Return (x, y) of the center of cell containing provided text 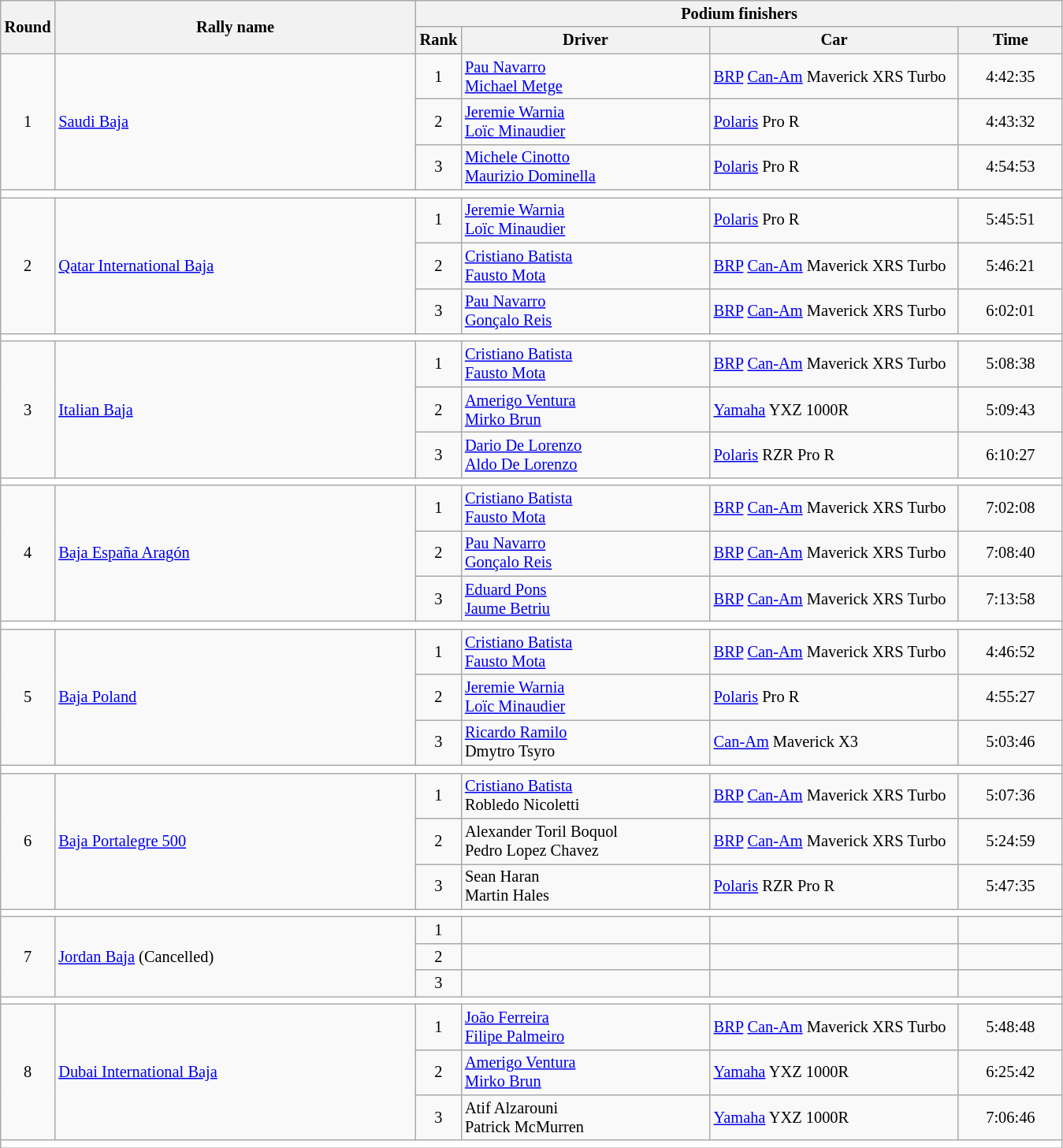
Car (834, 40)
Eduard Pons Jaume Betriu (585, 599)
6 (28, 841)
João Ferreira Filipe Palmeiro (585, 1027)
Saudi Baja (235, 121)
Atif Alzarouni Patrick McMurren (585, 1117)
4:46:52 (1010, 652)
Michele Cinotto Maurizio Dominella (585, 167)
Dario De Lorenzo Aldo De Lorenzo (585, 455)
5:09:43 (1010, 410)
Baja Portalegre 500 (235, 841)
4:54:53 (1010, 167)
5:45:51 (1010, 220)
Round (28, 27)
Sean Haran Martin Hales (585, 886)
5:08:38 (1010, 364)
Qatar International Baja (235, 265)
Podium finishers (739, 13)
5 (28, 697)
Driver (585, 40)
5:07:36 (1010, 796)
6:02:01 (1010, 311)
Can-Am Maverick X3 (834, 742)
Rank (438, 40)
4 (28, 553)
Dubai International Baja (235, 1072)
Alexander Toril Boquol Pedro Lopez Chavez (585, 841)
Italian Baja (235, 410)
5:46:21 (1010, 266)
Pau Navarro Michael Metge (585, 76)
7:06:46 (1010, 1117)
5:47:35 (1010, 886)
7:08:40 (1010, 553)
5:24:59 (1010, 841)
5:03:46 (1010, 742)
Cristiano Batista Robledo Nicoletti (585, 796)
Jordan Baja (Cancelled) (235, 957)
4:43:32 (1010, 121)
6:25:42 (1010, 1072)
6:10:27 (1010, 455)
8 (28, 1072)
Rally name (235, 27)
4:42:35 (1010, 76)
7:02:08 (1010, 508)
Baja España Aragón (235, 553)
Ricardo Ramilo Dmytro Tsyro (585, 742)
7:13:58 (1010, 599)
Time (1010, 40)
4:55:27 (1010, 697)
5:48:48 (1010, 1027)
Baja Poland (235, 697)
7 (28, 957)
